Find where the given text appears and provide that cell's center as [x, y] coordinate. 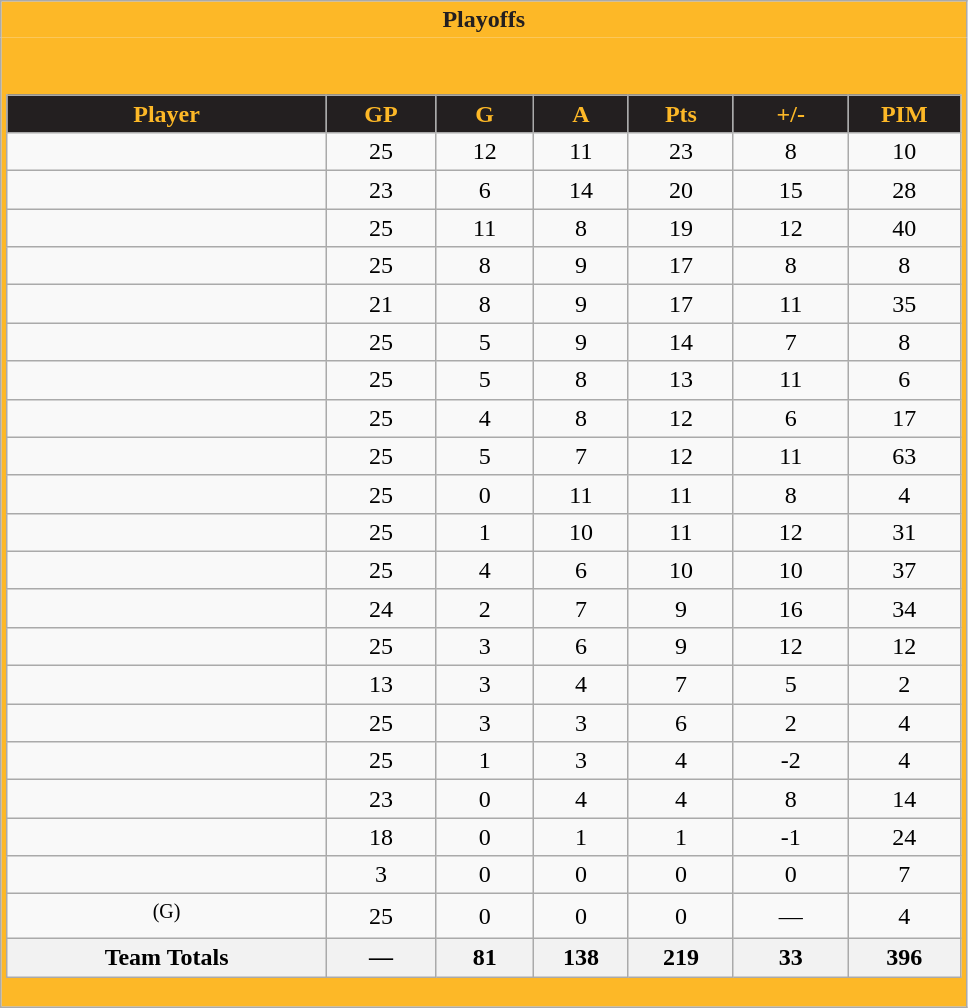
219 [680, 957]
138 [580, 957]
Pts [680, 114]
PIM [904, 114]
35 [904, 304]
-2 [790, 761]
Team Totals [166, 957]
34 [904, 608]
-1 [790, 837]
(G) [166, 916]
20 [680, 190]
21 [381, 304]
A [580, 114]
18 [381, 837]
15 [790, 190]
396 [904, 957]
37 [904, 570]
40 [904, 228]
63 [904, 456]
16 [790, 608]
33 [790, 957]
81 [485, 957]
GP [381, 114]
G [485, 114]
Player [166, 114]
19 [680, 228]
+/- [790, 114]
Playoffs [484, 20]
31 [904, 532]
28 [904, 190]
